Pinpoint the cell where the given text exists, returning its [x, y] midpoint coordinate. 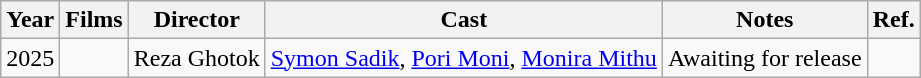
2025 [30, 58]
Cast [464, 20]
Notes [764, 20]
Reza Ghotok [196, 58]
Symon Sadik, Pori Moni, Monira Mithu [464, 58]
Year [30, 20]
Director [196, 20]
Ref. [894, 20]
Films [94, 20]
Awaiting for release [764, 58]
